Provide the [X, Y] coordinate of the cell's center where the given text is located.  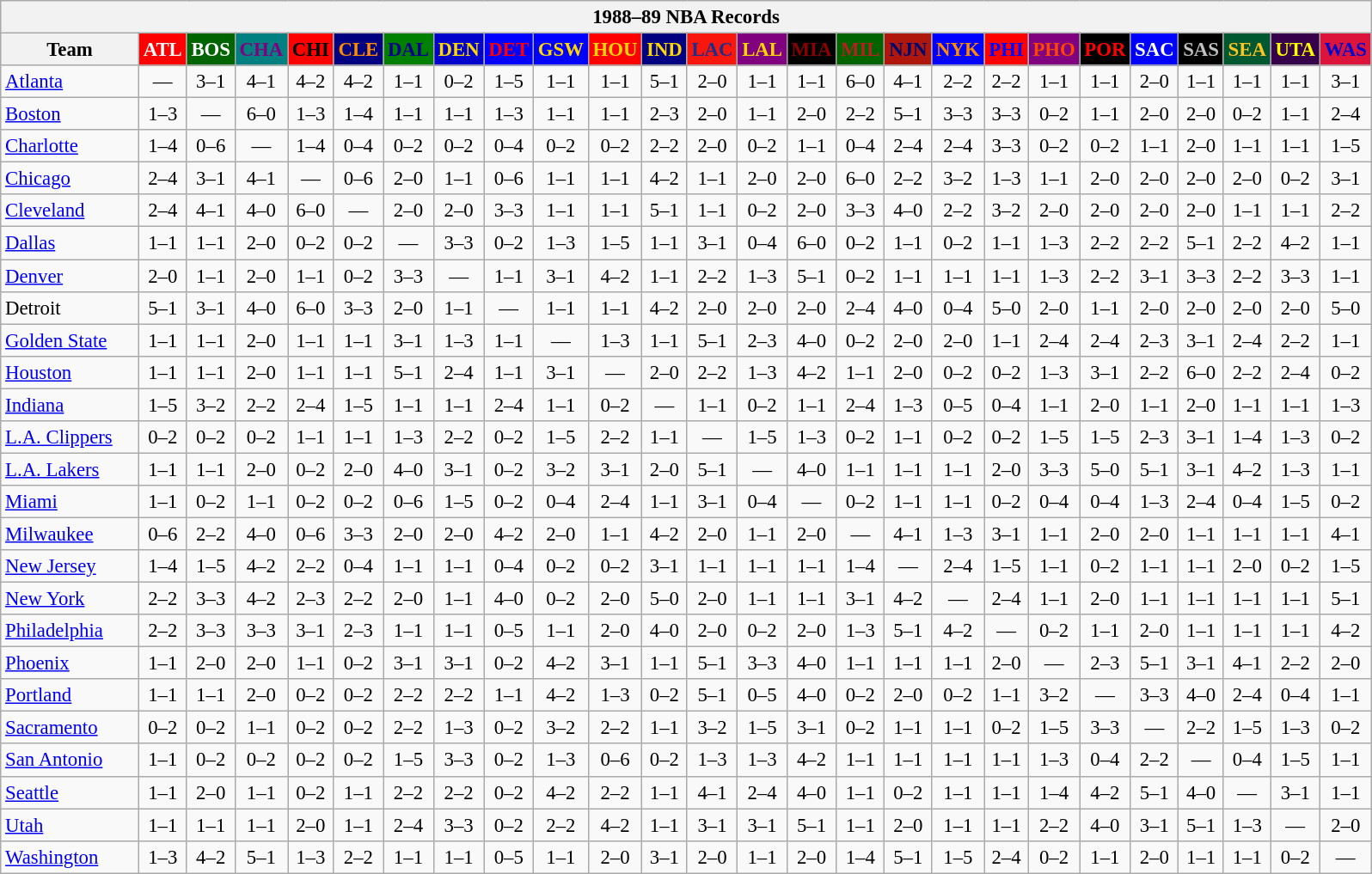
Denver [70, 276]
PHI [1006, 50]
DET [509, 50]
NJN [908, 50]
DAL [409, 50]
Atlanta [70, 82]
SAC [1155, 50]
Golden State [70, 340]
GSW [560, 50]
Charlotte [70, 146]
Milwaukee [70, 534]
Miami [70, 502]
PHO [1054, 50]
NYK [958, 50]
MIL [861, 50]
SEA [1246, 50]
1988–89 NBA Records [686, 17]
Houston [70, 372]
Washington [70, 857]
San Antonio [70, 761]
MIA [812, 50]
New Jersey [70, 566]
Sacramento [70, 728]
CHA [261, 50]
Indiana [70, 405]
BOS [211, 50]
LAC [712, 50]
LAL [762, 50]
L.A. Clippers [70, 437]
Philadelphia [70, 631]
POR [1106, 50]
UTA [1295, 50]
Chicago [70, 179]
ATL [162, 50]
Utah [70, 825]
DEN [459, 50]
Boston [70, 114]
Team [70, 50]
HOU [616, 50]
New York [70, 599]
Dallas [70, 243]
IND [665, 50]
CLE [358, 50]
Detroit [70, 308]
CHI [310, 50]
Cleveland [70, 211]
Seattle [70, 792]
WAS [1345, 50]
L.A. Lakers [70, 469]
Phoenix [70, 663]
SAS [1201, 50]
Portland [70, 695]
